Detect which cell encompasses the target text, then output its (X, Y) center coordinate. 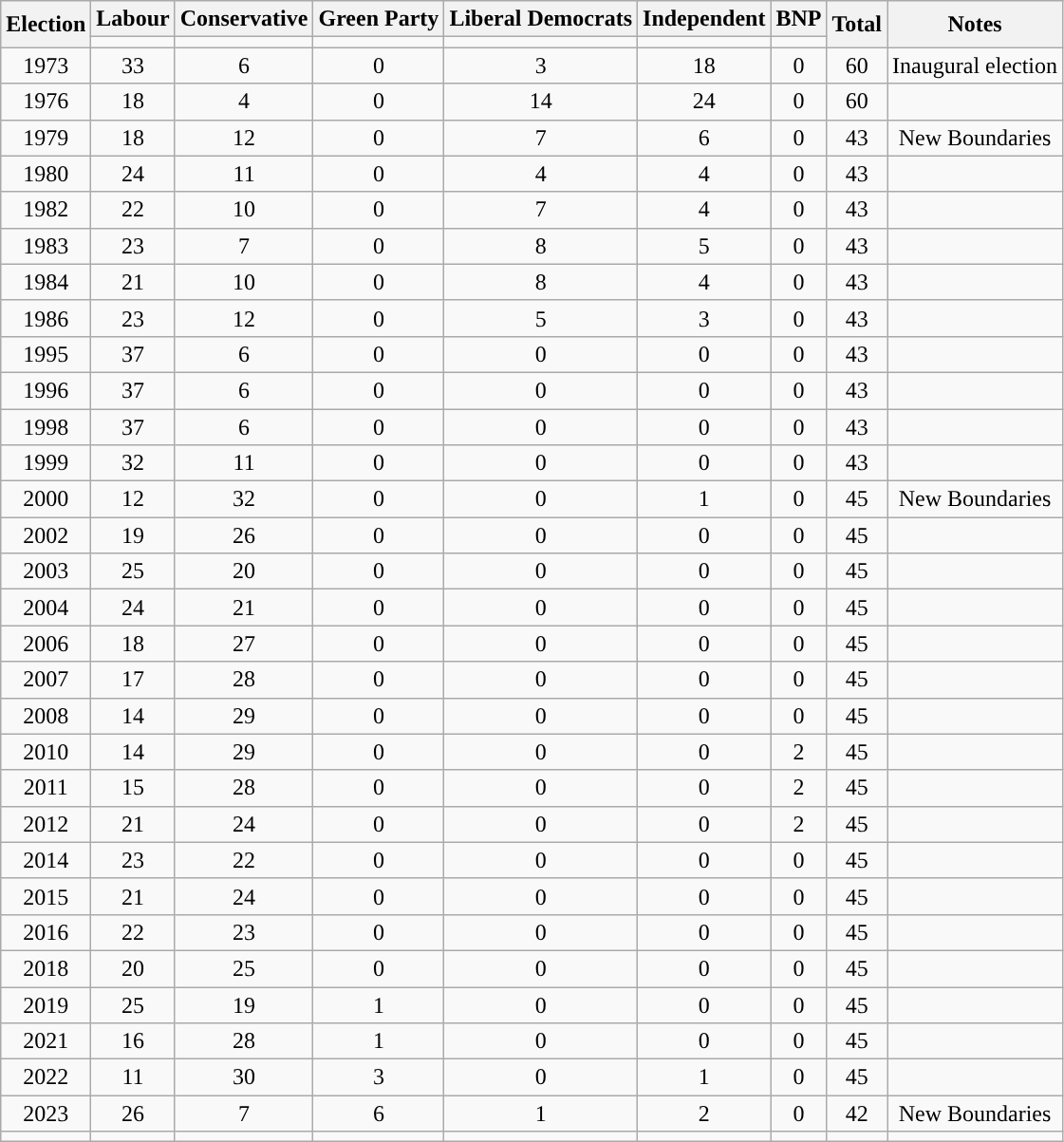
Independent (704, 19)
BNP (799, 19)
Total (857, 25)
1995 (46, 354)
Green Party (379, 19)
2014 (46, 860)
2007 (46, 680)
2019 (46, 1005)
1983 (46, 246)
2022 (46, 1077)
2018 (46, 968)
1976 (46, 102)
1973 (46, 66)
2023 (46, 1114)
1984 (46, 282)
2000 (46, 499)
2008 (46, 716)
2006 (46, 644)
1986 (46, 318)
1982 (46, 210)
Inaugural election (976, 66)
16 (133, 1041)
1996 (46, 390)
2010 (46, 752)
27 (244, 644)
2002 (46, 535)
2003 (46, 571)
1979 (46, 138)
2011 (46, 788)
1980 (46, 174)
Liberal Democrats (541, 19)
1999 (46, 463)
Labour (133, 19)
2015 (46, 896)
Notes (976, 25)
Conservative (244, 19)
17 (133, 680)
2021 (46, 1041)
2016 (46, 932)
2012 (46, 824)
1998 (46, 426)
Election (46, 25)
15 (133, 788)
33 (133, 66)
2004 (46, 608)
30 (244, 1077)
42 (857, 1114)
